Determine the [X, Y] coordinate at the center of the cell enclosing the given text.  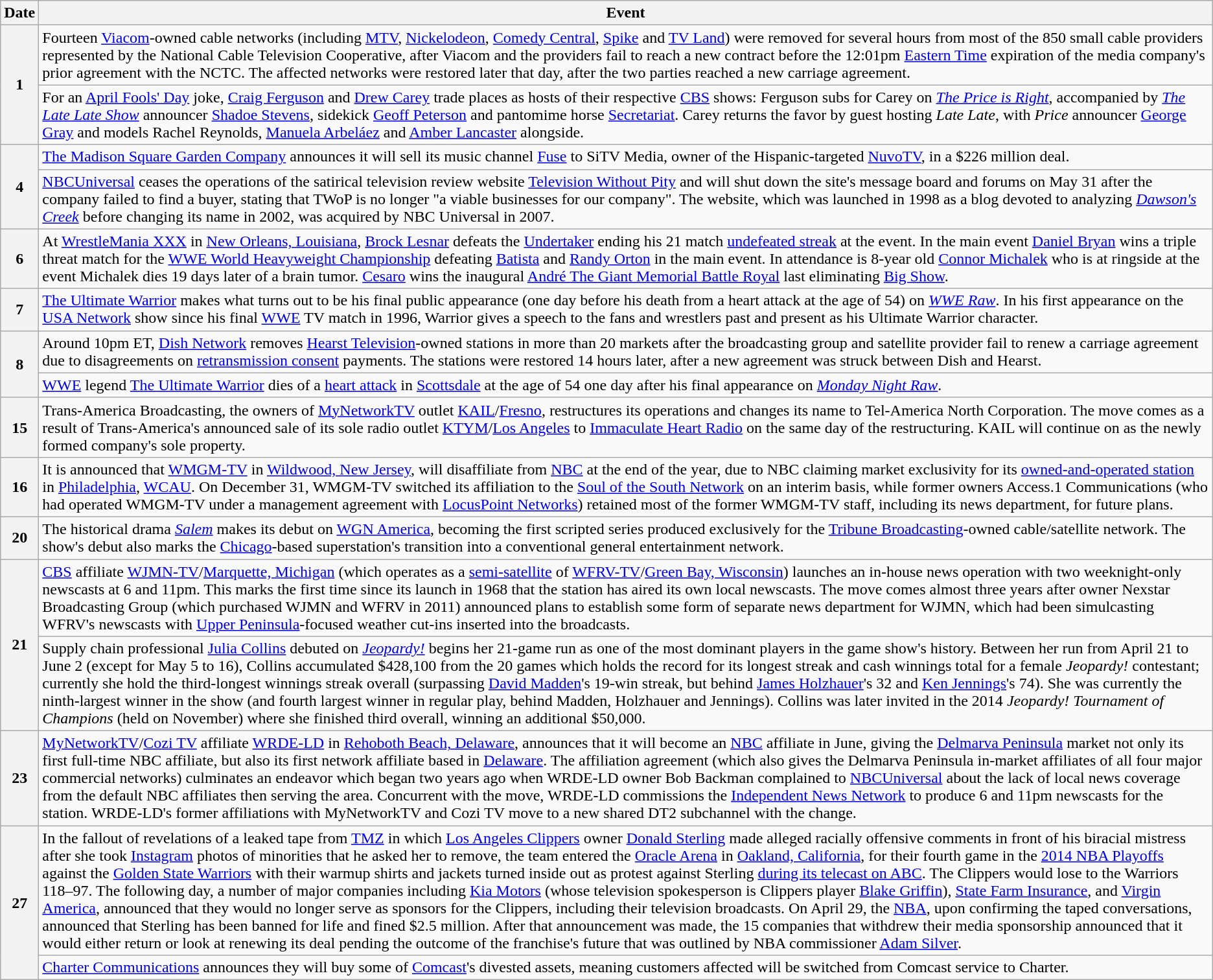
20 [19, 538]
4 [19, 187]
7 [19, 310]
15 [19, 427]
1 [19, 85]
Date [19, 13]
27 [19, 903]
21 [19, 644]
16 [19, 487]
8 [19, 364]
Event [626, 13]
23 [19, 778]
WWE legend The Ultimate Warrior dies of a heart attack in Scottsdale at the age of 54 one day after his final appearance on Monday Night Raw. [626, 385]
6 [19, 259]
